Provide the [X, Y] coordinate of the cell's center where the given text is located.  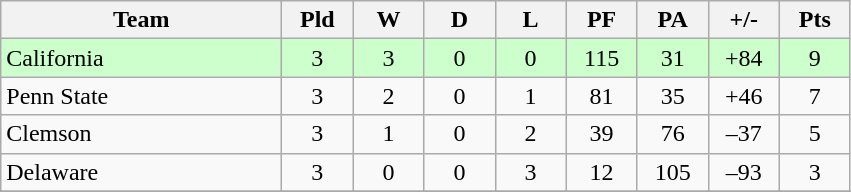
L [530, 20]
Delaware [142, 172]
PF [602, 20]
12 [602, 172]
D [460, 20]
39 [602, 134]
115 [602, 58]
+84 [744, 58]
–93 [744, 172]
Pld [318, 20]
Penn State [142, 96]
81 [602, 96]
5 [814, 134]
Clemson [142, 134]
California [142, 58]
9 [814, 58]
+/- [744, 20]
–37 [744, 134]
76 [672, 134]
Pts [814, 20]
PA [672, 20]
7 [814, 96]
Team [142, 20]
+46 [744, 96]
W [388, 20]
105 [672, 172]
35 [672, 96]
31 [672, 58]
